Extract the (x, y) coordinate from the center of the cell holding the provided text.  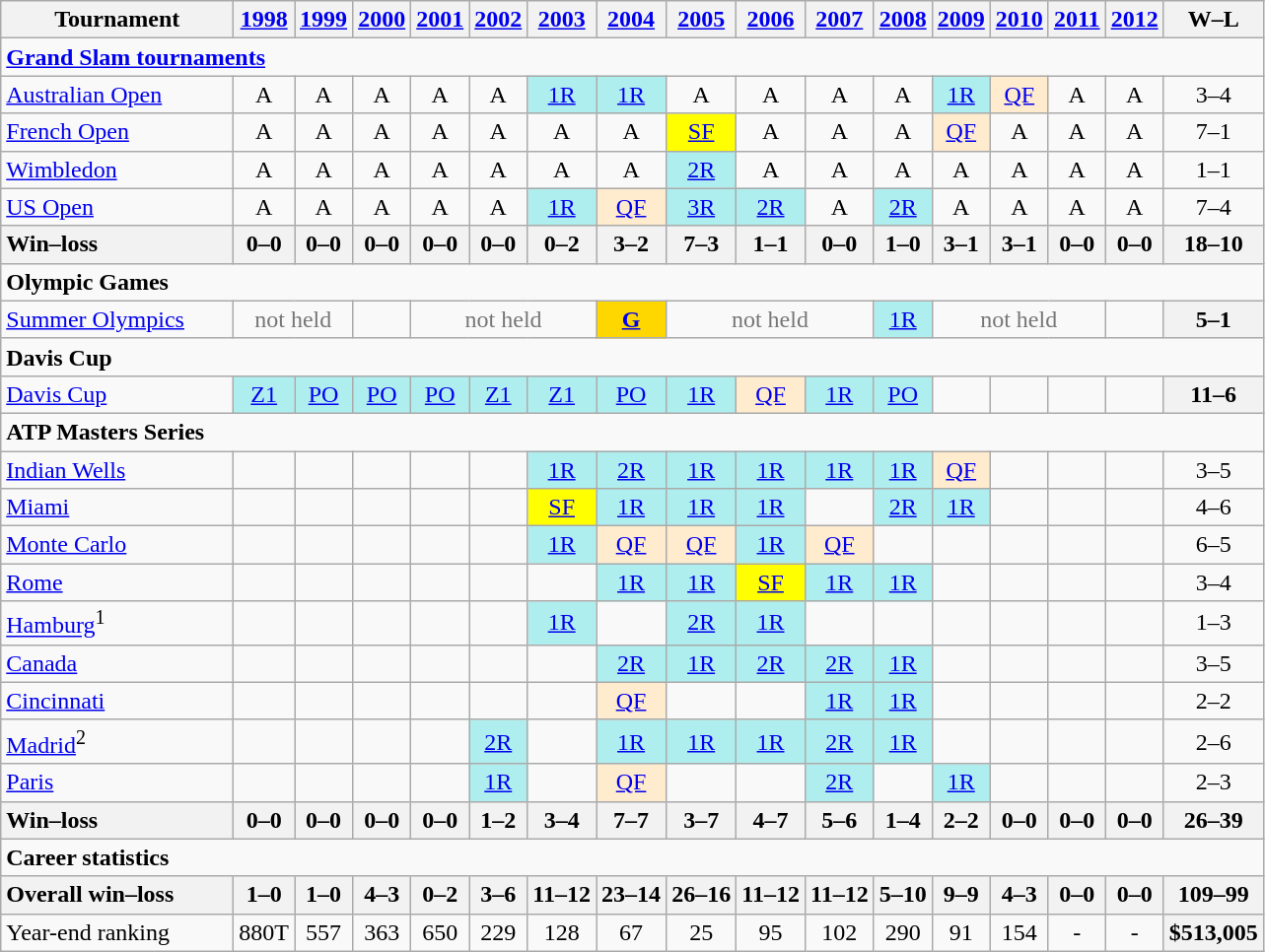
3–6 (499, 895)
6–5 (1213, 545)
5–1 (1213, 319)
91 (960, 932)
7–1 (1213, 132)
US Open (117, 207)
4–7 (771, 820)
2000 (383, 20)
7–4 (1213, 207)
2008 (903, 20)
2005 (702, 20)
Canada (117, 663)
1–4 (903, 820)
9–9 (960, 895)
Cincinnati (117, 701)
1998 (264, 20)
102 (839, 932)
ATP Masters Series (632, 432)
Monte Carlo (117, 545)
5–10 (903, 895)
154 (1019, 932)
5–6 (839, 820)
Madrid2 (117, 741)
1–2 (499, 820)
2–6 (1213, 741)
G (631, 319)
2–3 (1213, 782)
2002 (499, 20)
Career statistics (632, 857)
95 (771, 932)
18–10 (1213, 244)
Summer Olympics (117, 319)
Wimbledon (117, 170)
4–6 (1213, 508)
290 (903, 932)
11–6 (1213, 394)
Overall win–loss (117, 895)
Indian Wells (117, 470)
3–7 (702, 820)
Paris (117, 782)
Year-end ranking (117, 932)
26–39 (1213, 820)
557 (323, 932)
2012 (1134, 20)
7–3 (702, 244)
2001 (440, 20)
1–3 (1213, 623)
Olympic Games (632, 282)
3R (702, 207)
Hamburg1 (117, 623)
Tournament (117, 20)
2011 (1077, 20)
128 (562, 932)
25 (702, 932)
2009 (960, 20)
7–7 (631, 820)
2007 (839, 20)
Miami (117, 508)
2006 (771, 20)
23–14 (631, 895)
2010 (1019, 20)
363 (383, 932)
650 (440, 932)
229 (499, 932)
French Open (117, 132)
Australian Open (117, 95)
2003 (562, 20)
Rome (117, 582)
W–L (1213, 20)
67 (631, 932)
2004 (631, 20)
109–99 (1213, 895)
Grand Slam tournaments (632, 57)
26–16 (702, 895)
$513,005 (1213, 932)
3–2 (631, 244)
880T (264, 932)
1999 (323, 20)
